Pinpoint the cell where the given text exists, returning its (X, Y) midpoint coordinate. 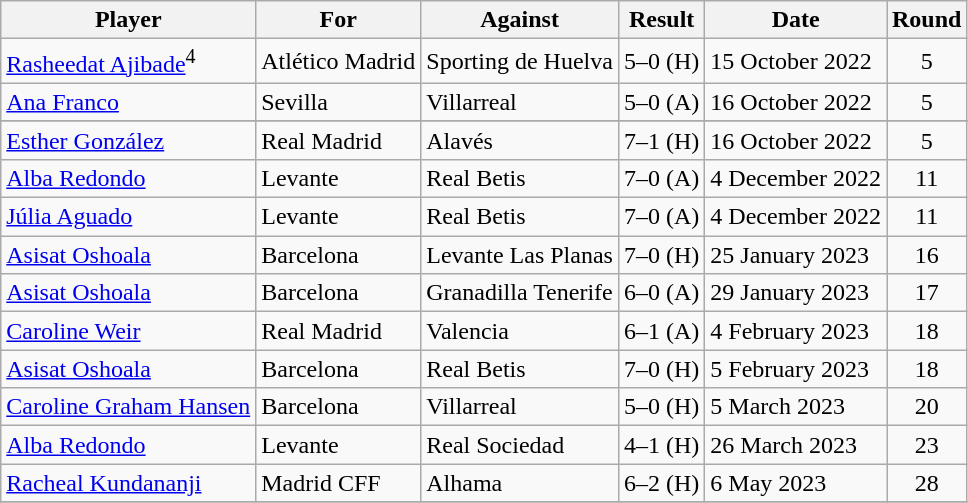
Alhama (520, 483)
6 May 2023 (796, 483)
16 (926, 255)
Player (128, 20)
25 January 2023 (796, 255)
17 (926, 293)
Sevilla (338, 102)
26 March 2023 (796, 445)
15 October 2022 (796, 62)
Round (926, 20)
6–1 (A) (661, 331)
Esther González (128, 140)
5 March 2023 (796, 407)
29 January 2023 (796, 293)
Rasheedat Ajibade4 (128, 62)
Result (661, 20)
Granadilla Tenerife (520, 293)
6–0 (A) (661, 293)
Júlia Aguado (128, 217)
5–0 (A) (661, 102)
Ana Franco (128, 102)
7–1 (H) (661, 140)
Alavés (520, 140)
5 February 2023 (796, 369)
28 (926, 483)
For (338, 20)
20 (926, 407)
4–1 (H) (661, 445)
Real Sociedad (520, 445)
Sporting de Huelva (520, 62)
Atlético Madrid (338, 62)
23 (926, 445)
6–2 (H) (661, 483)
Caroline Graham Hansen (128, 407)
Racheal Kundananji (128, 483)
Valencia (520, 331)
Levante Las Planas (520, 255)
Against (520, 20)
Date (796, 20)
4 February 2023 (796, 331)
Madrid CFF (338, 483)
Caroline Weir (128, 331)
